Return (X, Y) of the center of cell containing provided text 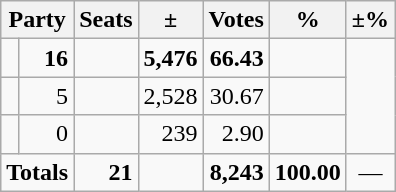
16 (46, 58)
± (170, 20)
±% (370, 20)
Votes (236, 20)
Seats (106, 20)
239 (170, 134)
30.67 (236, 96)
Party (38, 20)
8,243 (236, 172)
5 (46, 96)
— (370, 172)
2,528 (170, 96)
0 (46, 134)
66.43 (236, 58)
% (308, 20)
100.00 (308, 172)
Totals (38, 172)
2.90 (236, 134)
21 (106, 172)
5,476 (170, 58)
